Return (x, y) of the center of cell containing provided text 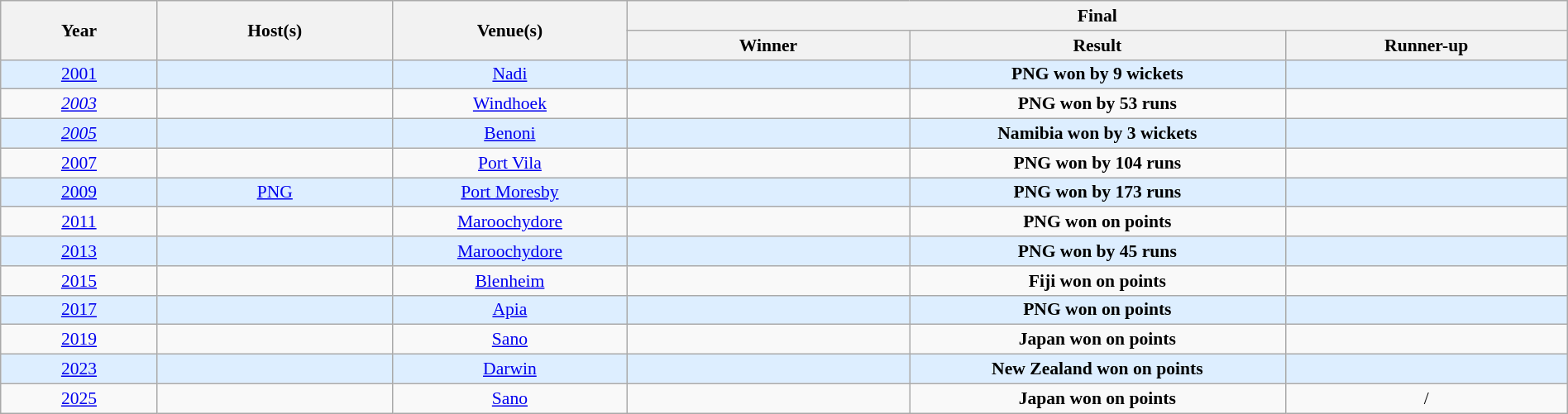
2015 (79, 281)
Venue(s) (509, 30)
PNG won by 45 runs (1098, 251)
New Zealand won on points (1098, 369)
Runner-up (1426, 45)
2023 (79, 369)
Fiji won on points (1098, 281)
Benoni (509, 134)
Windhoek (509, 104)
Apia (509, 310)
2005 (79, 134)
Port Moresby (509, 193)
2017 (79, 310)
2007 (79, 163)
2019 (79, 340)
2003 (79, 104)
PNG won by 173 runs (1098, 193)
PNG won by 104 runs (1098, 163)
Nadi (509, 74)
2001 (79, 74)
Year (79, 30)
2025 (79, 398)
2013 (79, 251)
Winner (769, 45)
/ (1426, 398)
2011 (79, 222)
PNG won by 9 wickets (1098, 74)
Result (1098, 45)
Host(s) (275, 30)
PNG won by 53 runs (1098, 104)
Darwin (509, 369)
Namibia won by 3 wickets (1098, 134)
Port Vila (509, 163)
Final (1098, 16)
PNG (275, 193)
Blenheim (509, 281)
2009 (79, 193)
